Output the [x, y] coordinate of the center of the cell containing the given text.  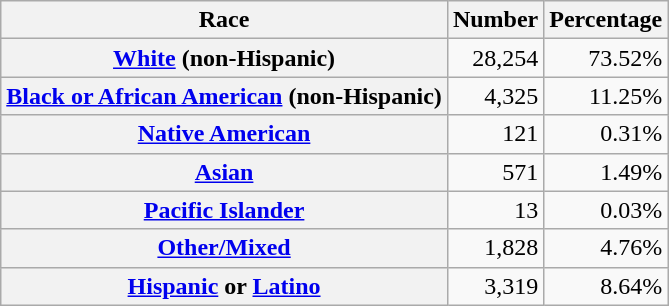
Percentage [606, 20]
13 [495, 210]
4,325 [495, 96]
Hispanic or Latino [224, 286]
Other/Mixed [224, 248]
Native American [224, 134]
4.76% [606, 248]
28,254 [495, 58]
73.52% [606, 58]
121 [495, 134]
1.49% [606, 172]
8.64% [606, 286]
0.31% [606, 134]
Asian [224, 172]
571 [495, 172]
Pacific Islander [224, 210]
Number [495, 20]
11.25% [606, 96]
Black or African American (non-Hispanic) [224, 96]
0.03% [606, 210]
Race [224, 20]
1,828 [495, 248]
White (non-Hispanic) [224, 58]
3,319 [495, 286]
